Provide the [x, y] coordinate of the cell's center where the given text is located.  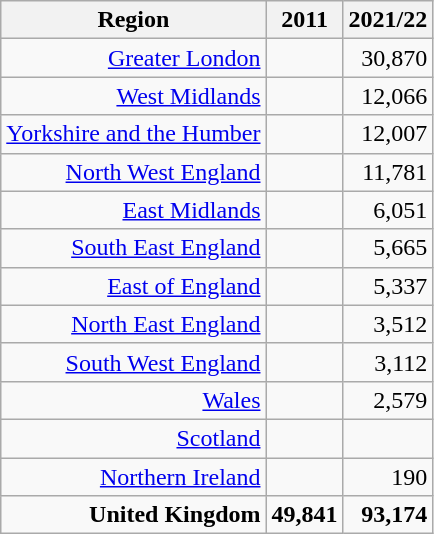
2,579 [388, 400]
Northern Ireland [134, 477]
East Midlands [134, 210]
South West England [134, 362]
North East England [134, 324]
West Midlands [134, 96]
Region [134, 20]
5,665 [388, 248]
5,337 [388, 286]
6,051 [388, 210]
2021/22 [388, 20]
12,007 [388, 134]
Scotland [134, 438]
30,870 [388, 58]
190 [388, 477]
3,512 [388, 324]
12,066 [388, 96]
11,781 [388, 172]
3,112 [388, 362]
Wales [134, 400]
United Kingdom [134, 515]
49,841 [304, 515]
North West England [134, 172]
Greater London [134, 58]
93,174 [388, 515]
South East England [134, 248]
2011 [304, 20]
East of England [134, 286]
Yorkshire and the Humber [134, 134]
